Return [x, y] of the center of cell containing provided text 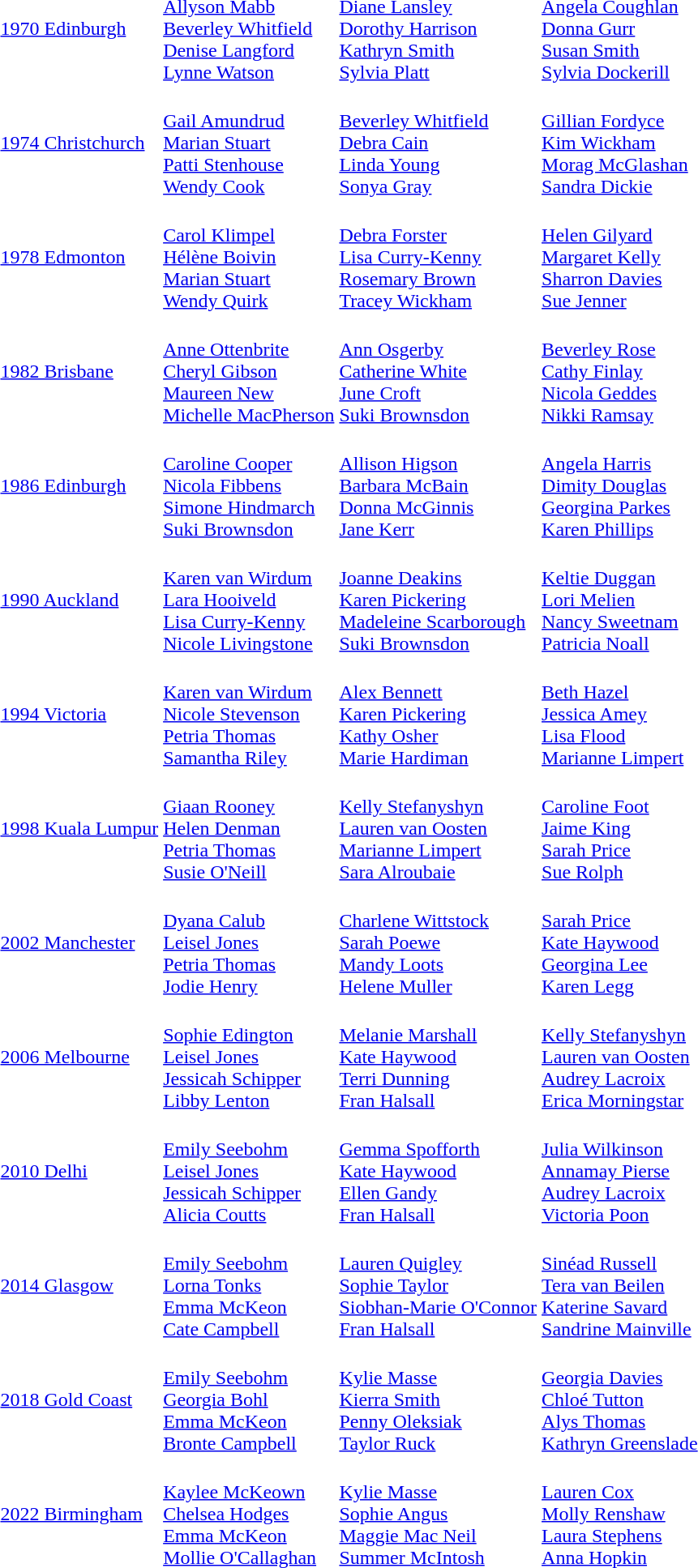
Karen van WirdumNicole StevensonPetria ThomasSamantha Riley [249, 714]
Charlene WittstockSarah PoeweMandy LootsHelene Muller [438, 942]
Alex Bennett Karen PickeringKathy OsherMarie Hardiman [438, 714]
Karen van WirdumLara HooiveldLisa Curry-KennyNicole Livingstone [249, 600]
Carol KlimpelHélène BoivinMarian StuartWendy Quirk [249, 257]
Allison HigsonBarbara McBainDonna McGinnisJane Kerr [438, 485]
Emily SeebohmGeorgia BohlEmma McKeonBronte Campbell [249, 1399]
Ann OsgerbyCatherine WhiteJune CroftSuki Brownsdon [438, 371]
Gemma SpofforthKate HaywoodEllen GandyFran Halsall [438, 1171]
Kelly StefanyshynLauren van OostenMarianne LimpertSara Alroubaie [438, 828]
Emily SeebohmLorna TonksEmma McKeonCate Campbell [249, 1285]
Kylie MasseKierra SmithPenny OleksiakTaylor Ruck [438, 1399]
Gail AmundrudMarian StuartPatti StenhouseWendy Cook [249, 143]
Debra ForsterLisa Curry-KennyRosemary BrownTracey Wickham [438, 257]
Emily SeebohmLeisel JonesJessicah SchipperAlicia Coutts [249, 1171]
Dyana Calub Leisel JonesPetria ThomasJodie Henry [249, 942]
Giaan RooneyHelen DenmanPetria ThomasSusie O'Neill [249, 828]
Anne OttenbriteCheryl GibsonMaureen NewMichelle MacPherson [249, 371]
Lauren QuigleySophie TaylorSiobhan-Marie O'ConnorFran Halsall [438, 1285]
Beverley WhitfieldDebra CainLinda YoungSonya Gray [438, 143]
Melanie MarshallKate HaywoodTerri DunningFran Halsall [438, 1057]
Caroline CooperNicola FibbensSimone HindmarchSuki Brownsdon [249, 485]
Sophie EdingtonLeisel JonesJessicah Schipper Libby Lenton [249, 1057]
Joanne DeakinsKaren PickeringMadeleine ScarboroughSuki Brownsdon [438, 600]
